Capture the cell that displays the provided text and extract its [x, y] central coordinate. 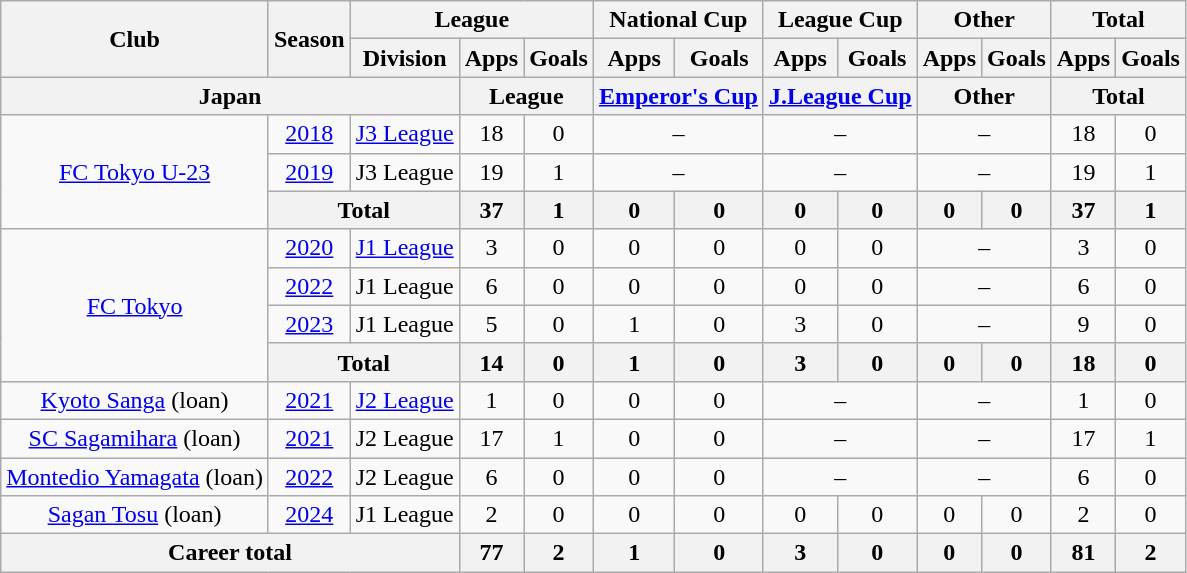
J.League Cup [840, 96]
Emperor's Cup [678, 96]
FC Tokyo U-23 [135, 172]
77 [491, 553]
9 [1083, 324]
Kyoto Sanga (loan) [135, 400]
5 [491, 324]
14 [491, 362]
2023 [309, 324]
Division [404, 58]
Career total [230, 553]
2019 [309, 172]
Japan [230, 96]
Club [135, 39]
2024 [309, 515]
2020 [309, 248]
2018 [309, 134]
Season [309, 39]
Sagan Tosu (loan) [135, 515]
SC Sagamihara (loan) [135, 438]
FC Tokyo [135, 305]
81 [1083, 553]
National Cup [678, 20]
League Cup [840, 20]
Montedio Yamagata (loan) [135, 477]
